Return the (x, y) coordinate for the center point of the cell that contains the specified text.  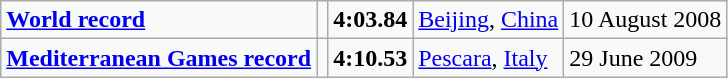
Pescara, Italy (488, 58)
World record (159, 20)
Beijing, China (488, 20)
29 June 2009 (646, 58)
10 August 2008 (646, 20)
Mediterranean Games record (159, 58)
4:10.53 (370, 58)
4:03.84 (370, 20)
